Find where the given text appears and provide that cell's center as [X, Y] coordinate. 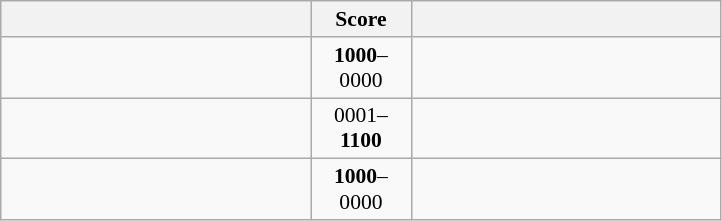
Score [361, 19]
0001–1100 [361, 128]
